Detect which cell encompasses the target text, then output its (X, Y) center coordinate. 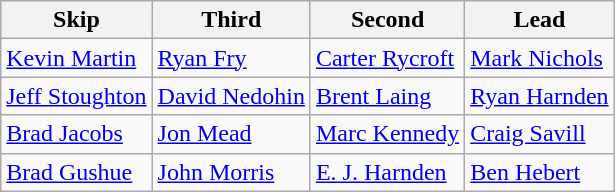
John Morris (231, 172)
Brent Laing (387, 96)
Craig Savill (540, 134)
Ryan Harnden (540, 96)
Kevin Martin (76, 58)
Marc Kennedy (387, 134)
Brad Gushue (76, 172)
Third (231, 20)
Second (387, 20)
Carter Rycroft (387, 58)
Jeff Stoughton (76, 96)
Skip (76, 20)
David Nedohin (231, 96)
Brad Jacobs (76, 134)
Lead (540, 20)
Mark Nichols (540, 58)
E. J. Harnden (387, 172)
Ryan Fry (231, 58)
Jon Mead (231, 134)
Ben Hebert (540, 172)
